Return [X, Y] of the center of cell containing provided text 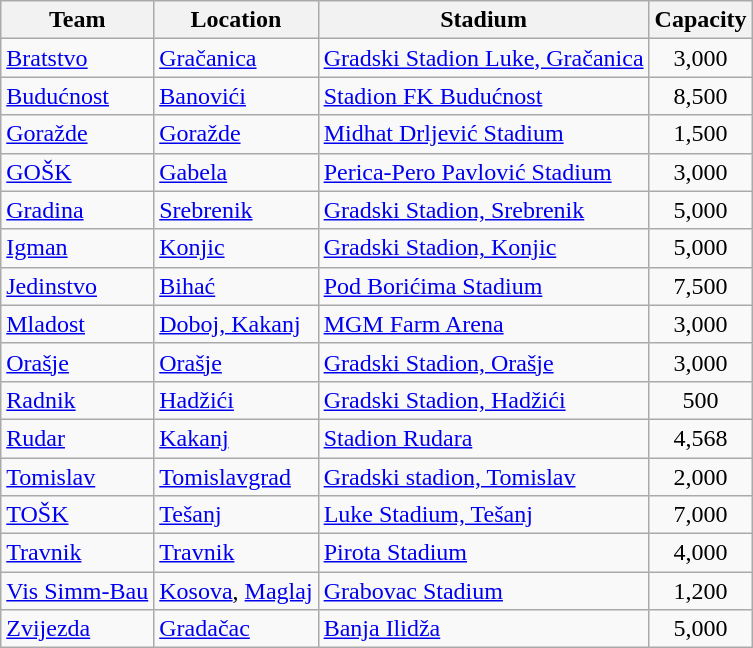
Bihać [236, 286]
Stadion FK Budućnost [484, 96]
7,500 [700, 286]
Vis Simm-Bau [78, 591]
1,200 [700, 591]
GOŠK [78, 172]
Gračanica [236, 58]
Bratstvo [78, 58]
Gradski Stadion, Hadžići [484, 400]
Banovići [236, 96]
Pod Borićima Stadium [484, 286]
Gabela [236, 172]
Gradski Stadion, Konjic [484, 248]
Midhat Drljević Stadium [484, 134]
4,568 [700, 438]
Doboj, Kakanj [236, 324]
2,000 [700, 477]
Igman [78, 248]
Zvijezda [78, 629]
Location [236, 20]
TOŠK [78, 515]
Gradski stadion, Tomislav [484, 477]
Team [78, 20]
8,500 [700, 96]
Gradski Stadion, Srebrenik [484, 210]
Banja Ilidža [484, 629]
Gradski Stadion Luke, Gračanica [484, 58]
Jedinstvo [78, 286]
Gradski Stadion, Orašje [484, 362]
Tomislavgrad [236, 477]
Hadžići [236, 400]
MGM Farm Arena [484, 324]
Pirota Stadium [484, 553]
Grabovac Stadium [484, 591]
Gradina [78, 210]
Radnik [78, 400]
Srebrenik [236, 210]
Tomislav [78, 477]
Mladost [78, 324]
Kakanj [236, 438]
1,500 [700, 134]
Gradačac [236, 629]
Rudar [78, 438]
Tešanj [236, 515]
Stadion Rudara [484, 438]
Budućnost [78, 96]
500 [700, 400]
Konjic [236, 248]
Capacity [700, 20]
Luke Stadium, Tešanj [484, 515]
Perica-Pero Pavlović Stadium [484, 172]
Kosova, Maglaj [236, 591]
4,000 [700, 553]
7,000 [700, 515]
Stadium [484, 20]
